Return the [X, Y] coordinate for the center point of the cell that contains the specified text.  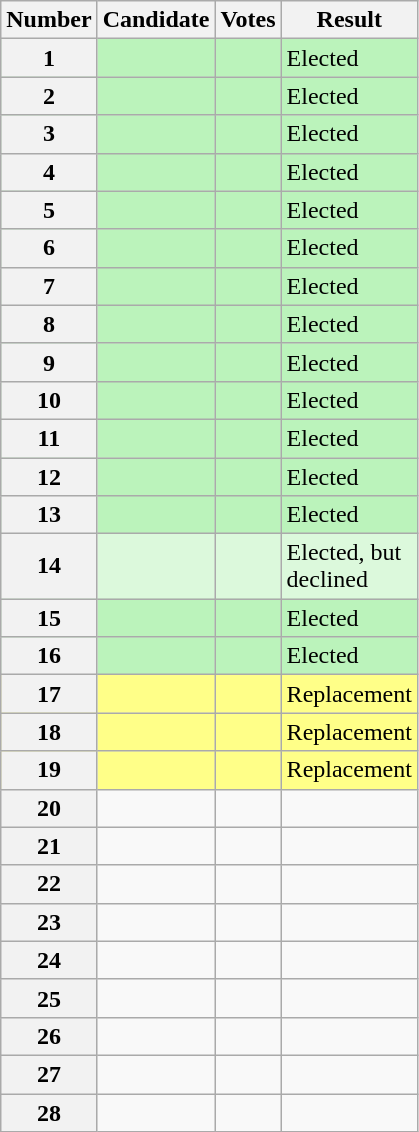
24 [49, 960]
13 [49, 515]
16 [49, 656]
27 [49, 1074]
22 [49, 884]
2 [49, 96]
12 [49, 477]
Votes [248, 20]
25 [49, 998]
1 [49, 58]
Candidate [156, 20]
Elected, butdeclined [349, 566]
19 [49, 770]
14 [49, 566]
23 [49, 922]
15 [49, 618]
10 [49, 400]
6 [49, 248]
4 [49, 172]
21 [49, 846]
18 [49, 732]
5 [49, 210]
3 [49, 134]
11 [49, 438]
26 [49, 1036]
20 [49, 808]
7 [49, 286]
17 [49, 694]
Result [349, 20]
9 [49, 362]
Number [49, 20]
28 [49, 1113]
8 [49, 324]
